Determine the [x, y] coordinate at the center of the cell enclosing the given text.  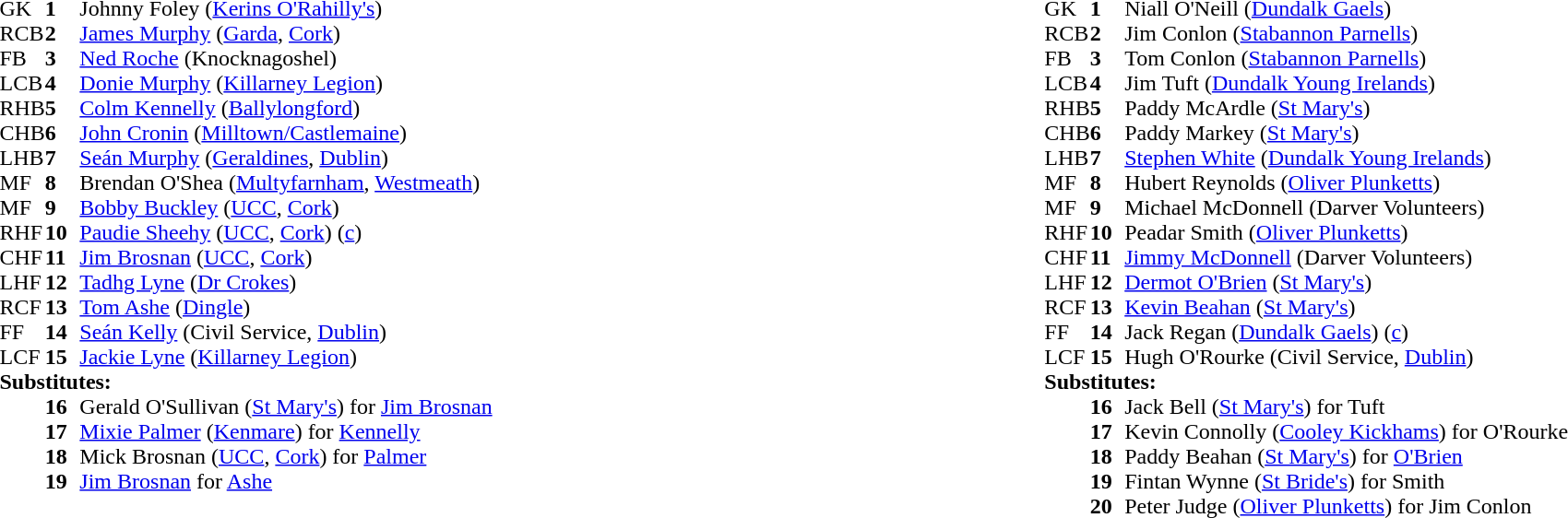
Fintan Wynne (St Bride's) for Smith [1347, 481]
Paddy Markey (St Mary's) [1347, 133]
Jim Brosnan (UCC, Cork) [286, 258]
Seán Murphy (Geraldines, Dublin) [286, 159]
Jimmy McDonnell (Darver Volunteers) [1347, 258]
Tadhg Lyne (Dr Crokes) [286, 282]
Ned Roche (Knocknagoshel) [286, 59]
Jack Regan (Dundalk Gaels) (c) [1347, 332]
Hubert Reynolds (Oliver Plunketts) [1347, 182]
Michael McDonnell (Darver Volunteers) [1347, 208]
Jackie Lyne (Killarney Legion) [286, 358]
Dermot O'Brien (St Mary's) [1347, 282]
James Murphy (Garda, Cork) [286, 33]
Kevin Connolly (Cooley Kickhams) for O'Rourke [1347, 431]
Paudie Sheehy (UCC, Cork) (c) [286, 232]
Mick Brosnan (UCC, Cork) for Palmer [286, 457]
Jim Brosnan for Ashe [286, 481]
Stephen White (Dundalk Young Irelands) [1347, 159]
Gerald O'Sullivan (St Mary's) for Jim Brosnan [286, 407]
Jim Tuft (Dundalk Young Irelands) [1347, 83]
Jack Bell (St Mary's) for Tuft [1347, 407]
Bobby Buckley (UCC, Cork) [286, 208]
Tom Conlon (Stabannon Parnells) [1347, 59]
Donie Murphy (Killarney Legion) [286, 83]
Tom Ashe (Dingle) [286, 308]
Seán Kelly (Civil Service, Dublin) [286, 332]
Jim Conlon (Stabannon Parnells) [1347, 33]
Mixie Palmer (Kenmare) for Kennelly [286, 431]
Paddy McArdle (St Mary's) [1347, 109]
Kevin Beahan (St Mary's) [1347, 308]
Colm Kennelly (Ballylongford) [286, 109]
Hugh O'Rourke (Civil Service, Dublin) [1347, 358]
John Cronin (Milltown/Castlemaine) [286, 133]
Peadar Smith (Oliver Plunketts) [1347, 232]
Brendan O'Shea (Multyfarnham, Westmeath) [286, 182]
Paddy Beahan (St Mary's) for O'Brien [1347, 457]
